Return the [x, y] coordinate for the center point of the cell that contains the specified text.  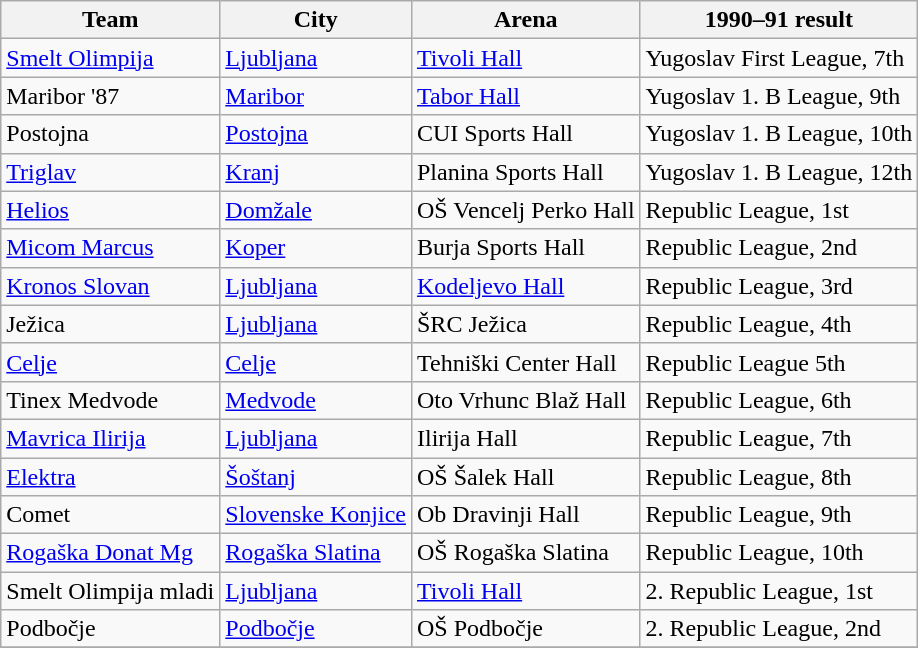
Republic League, 3rd [779, 286]
Republic League, 6th [779, 400]
Tinex Medvode [110, 400]
Republic League, 9th [779, 515]
Yugoslav 1. B League, 10th [779, 134]
Mavrica Ilirija [110, 438]
Republic League, 7th [779, 438]
OŠ Vencelj Perko Hall [526, 210]
ŠRC Ježica [526, 324]
Micom Marcus [110, 248]
Republic League, 2nd [779, 248]
Ob Dravinji Hall [526, 515]
1990–91 result [779, 20]
Šoštanj [316, 477]
Kranj [316, 172]
Tehniški Center Hall [526, 362]
Medvode [316, 400]
Kodeljevo Hall [526, 286]
OŠ Podbočje [526, 629]
Republic League, 8th [779, 477]
Oto Vrhunc Blaž Hall [526, 400]
2. Republic League, 2nd [779, 629]
Elektra [110, 477]
Yugoslav First League, 7th [779, 58]
Planina Sports Hall [526, 172]
Republic League, 1st [779, 210]
Republic League, 10th [779, 553]
Yugoslav 1. B League, 9th [779, 96]
2. Republic League, 1st [779, 591]
CUI Sports Hall [526, 134]
Republic League 5th [779, 362]
Ilirija Hall [526, 438]
Slovenske Konjice [316, 515]
Helios [110, 210]
OŠ Rogaška Slatina [526, 553]
Domžale [316, 210]
Rogaška Donat Mg [110, 553]
Team [110, 20]
Rogaška Slatina [316, 553]
Maribor '87 [110, 96]
Smelt Olimpija mladi [110, 591]
Burja Sports Hall [526, 248]
Yugoslav 1. B League, 12th [779, 172]
Kronos Slovan [110, 286]
Triglav [110, 172]
Tabor Hall [526, 96]
Arena [526, 20]
Comet [110, 515]
Koper [316, 248]
Ježica [110, 324]
Maribor [316, 96]
City [316, 20]
Smelt Olimpija [110, 58]
OŠ Šalek Hall [526, 477]
Republic League, 4th [779, 324]
